Extract the (X, Y) coordinate from the center of the cell holding the provided text.  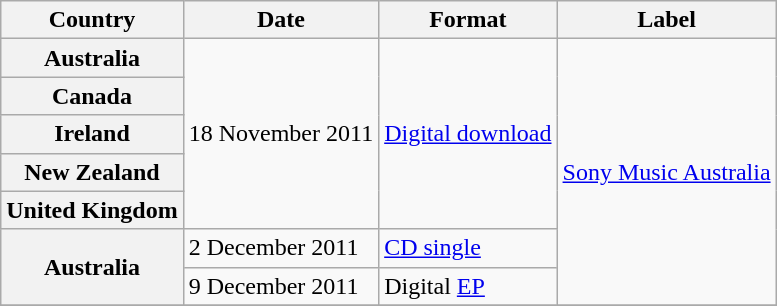
Format (468, 20)
Country (92, 20)
United Kingdom (92, 210)
New Zealand (92, 172)
9 December 2011 (280, 286)
CD single (468, 248)
Ireland (92, 134)
Date (280, 20)
2 December 2011 (280, 248)
Sony Music Australia (666, 172)
18 November 2011 (280, 134)
Canada (92, 96)
Label (666, 20)
Digital EP (468, 286)
Digital download (468, 134)
